Identify which cell holds the provided text, then report its [x, y] central coordinate. 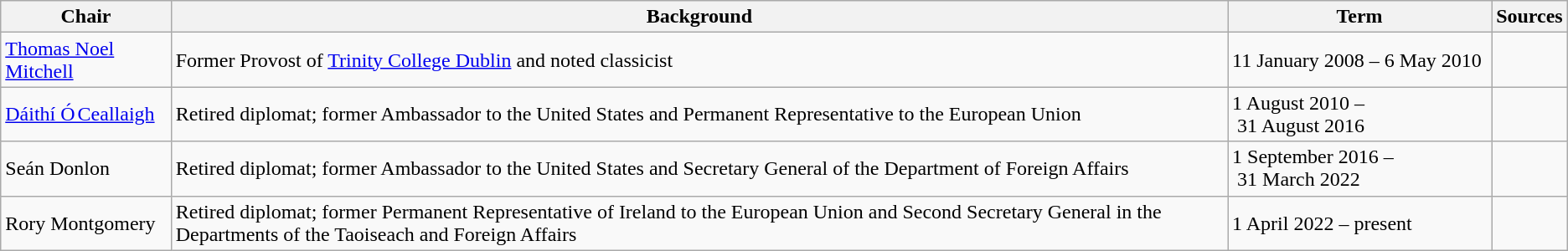
Dáithí Ó Ceallaigh [85, 114]
Thomas Noel Mitchell [85, 60]
1 August 2010 – 31 August 2016 [1360, 114]
Sources [1529, 17]
Term [1360, 17]
Rory Montgomery [85, 223]
1 September 2016 – 31 March 2022 [1360, 169]
Retired diplomat; former Ambassador to the United States and Permanent Representative to the European Union [699, 114]
1 April 2022 – present [1360, 223]
Background [699, 17]
Former Provost of Trinity College Dublin and noted classicist [699, 60]
Chair [85, 17]
Seán Donlon [85, 169]
11 January 2008 – 6 May 2010 [1360, 60]
Retired diplomat; former Ambassador to the United States and Secretary General of the Department of Foreign Affairs [699, 169]
